Identify which cell holds the provided text, then report its [x, y] central coordinate. 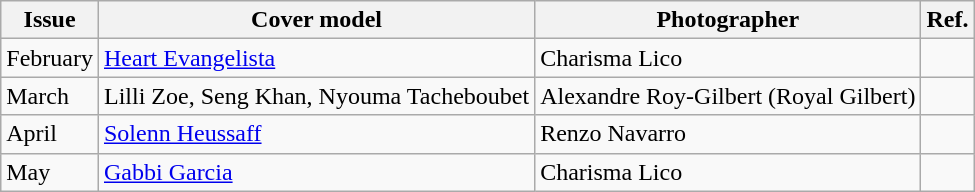
February [50, 58]
Gabbi Garcia [316, 172]
Heart Evangelista [316, 58]
May [50, 172]
Alexandre Roy-Gilbert (Royal Gilbert) [728, 96]
April [50, 134]
March [50, 96]
Renzo Navarro [728, 134]
Ref. [948, 20]
Lilli Zoe, Seng Khan, Nyouma Tacheboubet [316, 96]
Issue [50, 20]
Solenn Heussaff [316, 134]
Photographer [728, 20]
Cover model [316, 20]
